Detect which cell encompasses the target text, then output its [x, y] center coordinate. 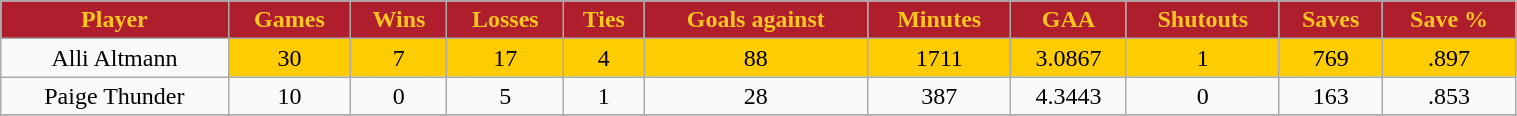
5 [506, 96]
GAA [1069, 20]
Save % [1449, 20]
Shutouts [1202, 20]
30 [290, 58]
3.0867 [1069, 58]
.897 [1449, 58]
Ties [604, 20]
88 [756, 58]
769 [1330, 58]
Player [114, 20]
Minutes [940, 20]
7 [399, 58]
Losses [506, 20]
4.3443 [1069, 96]
1711 [940, 58]
28 [756, 96]
Wins [399, 20]
4 [604, 58]
163 [1330, 96]
Paige Thunder [114, 96]
Alli Altmann [114, 58]
Games [290, 20]
387 [940, 96]
Goals against [756, 20]
17 [506, 58]
.853 [1449, 96]
10 [290, 96]
Saves [1330, 20]
